Search for the cell housing the specified text and yield its [X, Y] center coordinate. 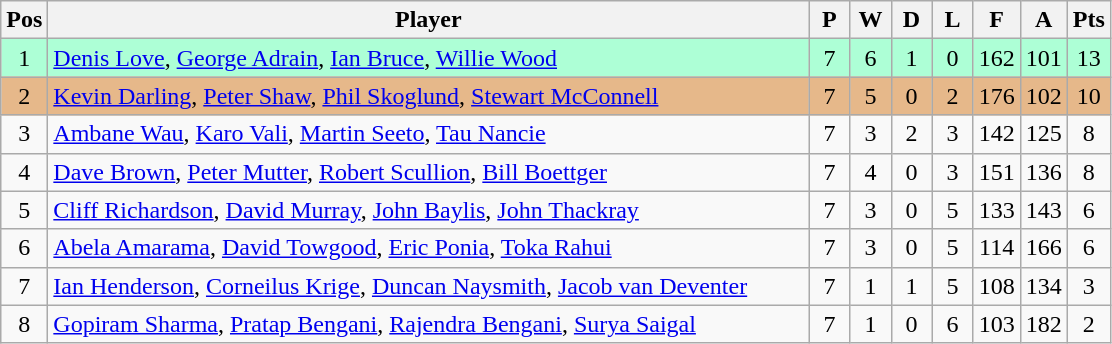
114 [996, 248]
102 [1044, 96]
103 [996, 324]
162 [996, 58]
Abela Amarama, David Towgood, Eric Ponia, Toka Rahui [428, 248]
142 [996, 134]
Kevin Darling, Peter Shaw, Phil Skoglund, Stewart McConnell [428, 96]
133 [996, 210]
W [870, 20]
125 [1044, 134]
Cliff Richardson, David Murray, John Baylis, John Thackray [428, 210]
Pts [1088, 20]
108 [996, 286]
Ambane Wau, Karo Vali, Martin Seeto, Tau Nancie [428, 134]
136 [1044, 172]
151 [996, 172]
13 [1088, 58]
D [912, 20]
F [996, 20]
Player [428, 20]
143 [1044, 210]
166 [1044, 248]
A [1044, 20]
176 [996, 96]
182 [1044, 324]
L [952, 20]
Ian Henderson, Corneilus Krige, Duncan Naysmith, Jacob van Deventer [428, 286]
10 [1088, 96]
134 [1044, 286]
Pos [24, 20]
P [830, 20]
Denis Love, George Adrain, Ian Bruce, Willie Wood [428, 58]
Gopiram Sharma, Pratap Bengani, Rajendra Bengani, Surya Saigal [428, 324]
101 [1044, 58]
Dave Brown, Peter Mutter, Robert Scullion, Bill Boettger [428, 172]
